Return (x, y) of the center of cell containing provided text 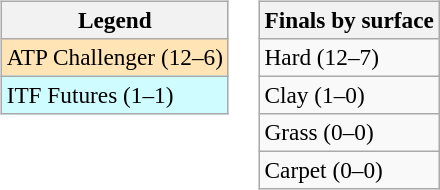
Finals by surface (349, 20)
Grass (0–0) (349, 133)
Hard (12–7) (349, 57)
Carpet (0–0) (349, 171)
ATP Challenger (12–6) (114, 57)
ITF Futures (1–1) (114, 95)
Clay (1–0) (349, 95)
Legend (114, 20)
